Determine the [x, y] coordinate at the center of the cell enclosing the given text.  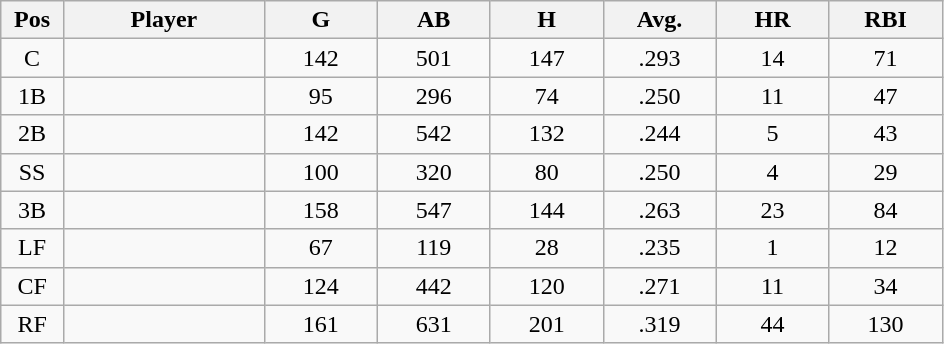
AB [434, 20]
.235 [660, 248]
CF [32, 286]
HR [772, 20]
130 [886, 324]
132 [546, 134]
C [32, 58]
44 [772, 324]
1B [32, 96]
631 [434, 324]
320 [434, 172]
501 [434, 58]
43 [886, 134]
28 [546, 248]
H [546, 20]
5 [772, 134]
Pos [32, 20]
119 [434, 248]
RBI [886, 20]
1 [772, 248]
.319 [660, 324]
34 [886, 286]
144 [546, 210]
LF [32, 248]
547 [434, 210]
29 [886, 172]
Player [164, 20]
161 [320, 324]
G [320, 20]
.263 [660, 210]
2B [32, 134]
542 [434, 134]
SS [32, 172]
47 [886, 96]
12 [886, 248]
74 [546, 96]
296 [434, 96]
67 [320, 248]
84 [886, 210]
158 [320, 210]
124 [320, 286]
201 [546, 324]
14 [772, 58]
120 [546, 286]
71 [886, 58]
.293 [660, 58]
80 [546, 172]
100 [320, 172]
23 [772, 210]
95 [320, 96]
442 [434, 286]
147 [546, 58]
3B [32, 210]
RF [32, 324]
4 [772, 172]
Avg. [660, 20]
.244 [660, 134]
.271 [660, 286]
